Output the (X, Y) coordinate of the center of the cell containing the given text.  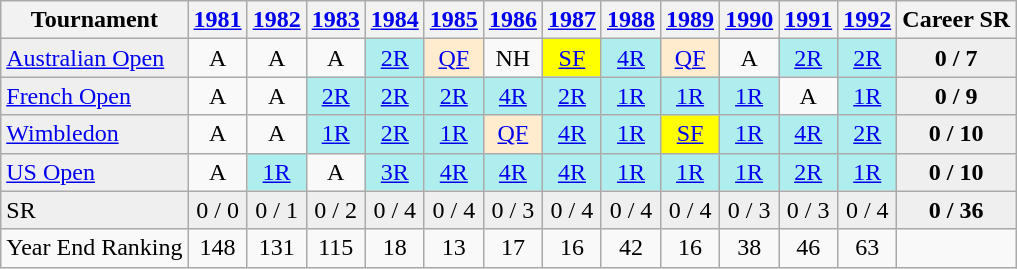
131 (276, 248)
3R (394, 172)
1981 (218, 20)
1990 (750, 20)
1985 (454, 20)
46 (808, 248)
1992 (868, 20)
1986 (512, 20)
SR (94, 210)
42 (630, 248)
1988 (630, 20)
1991 (808, 20)
148 (218, 248)
0 / 2 (336, 210)
Australian Open (94, 58)
0 / 0 (218, 210)
0 / 9 (956, 96)
NH (512, 58)
0 / 36 (956, 210)
Year End Ranking (94, 248)
0 / 7 (956, 58)
0 / 1 (276, 210)
1983 (336, 20)
17 (512, 248)
1989 (690, 20)
13 (454, 248)
38 (750, 248)
1984 (394, 20)
1987 (572, 20)
US Open (94, 172)
1982 (276, 20)
115 (336, 248)
Career SR (956, 20)
Wimbledon (94, 134)
18 (394, 248)
French Open (94, 96)
63 (868, 248)
Tournament (94, 20)
